Search for the cell housing the specified text and yield its [X, Y] center coordinate. 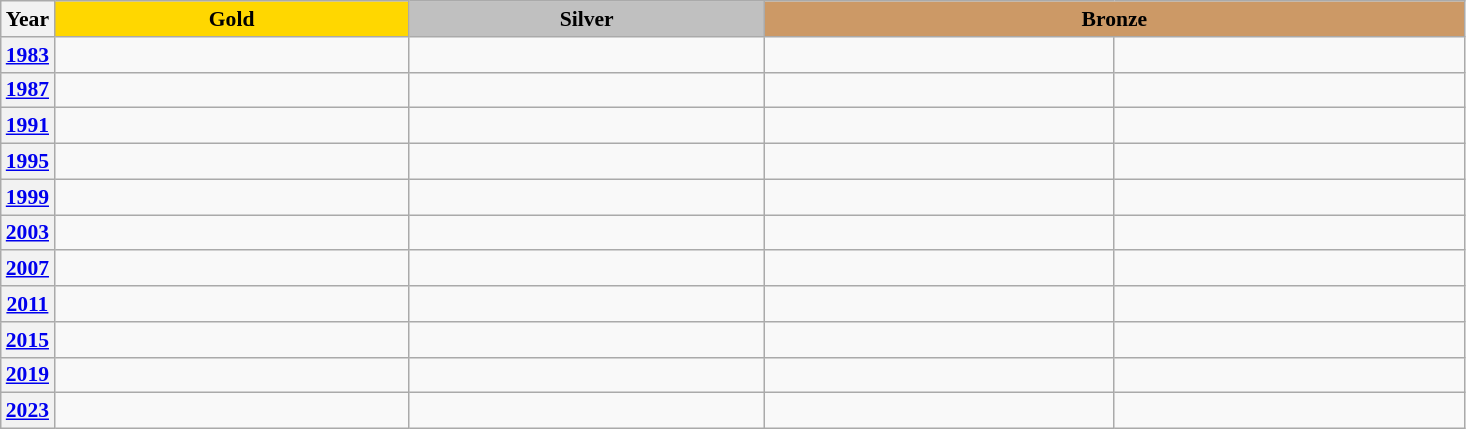
2011 [28, 304]
2015 [28, 340]
1991 [28, 126]
1995 [28, 162]
1983 [28, 55]
2003 [28, 233]
Silver [586, 19]
1987 [28, 90]
Gold [232, 19]
Year [28, 19]
Bronze [1114, 19]
2023 [28, 411]
2007 [28, 269]
2019 [28, 375]
1999 [28, 197]
